Provide the (x, y) coordinate of the cell's center where the given text is located.  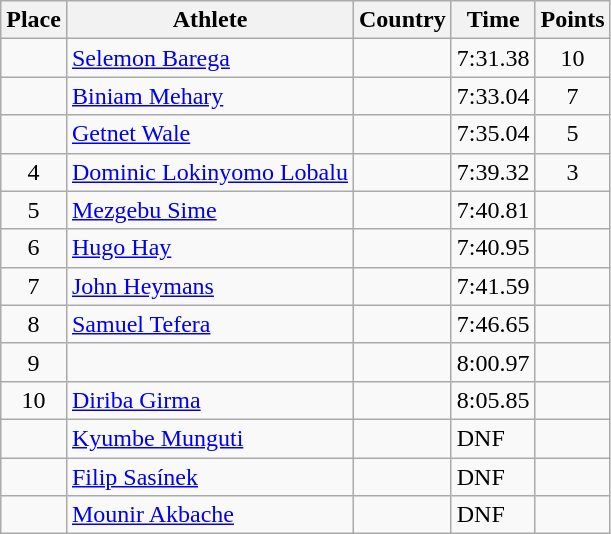
8 (34, 324)
Dominic Lokinyomo Lobalu (210, 172)
3 (572, 172)
7:33.04 (493, 96)
8:00.97 (493, 362)
6 (34, 248)
7:40.81 (493, 210)
Selemon Barega (210, 58)
Biniam Mehary (210, 96)
7:41.59 (493, 286)
7:39.32 (493, 172)
4 (34, 172)
Hugo Hay (210, 248)
Athlete (210, 20)
Points (572, 20)
John Heymans (210, 286)
7:35.04 (493, 134)
8:05.85 (493, 400)
Kyumbe Munguti (210, 438)
7:40.95 (493, 248)
Time (493, 20)
Mounir Akbache (210, 515)
7:46.65 (493, 324)
Mezgebu Sime (210, 210)
Place (34, 20)
Diriba Girma (210, 400)
Country (402, 20)
Filip Sasínek (210, 477)
Getnet Wale (210, 134)
9 (34, 362)
7:31.38 (493, 58)
Samuel Tefera (210, 324)
